Scan for the cell matching the given text and deliver its [x, y] coordinate at center. 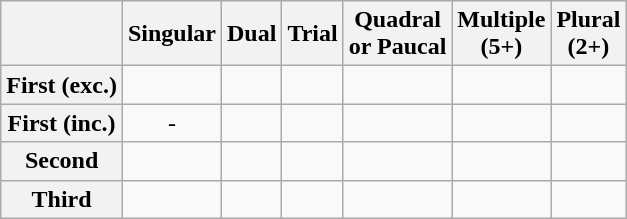
Singular [172, 34]
- [172, 123]
Multiple(5+) [502, 34]
Quadralor Paucal [398, 34]
Trial [312, 34]
Plural(2+) [588, 34]
First (inc.) [62, 123]
Dual [252, 34]
Third [62, 199]
Second [62, 161]
First (exc.) [62, 85]
